Pinpoint the cell where the given text exists, returning its [X, Y] midpoint coordinate. 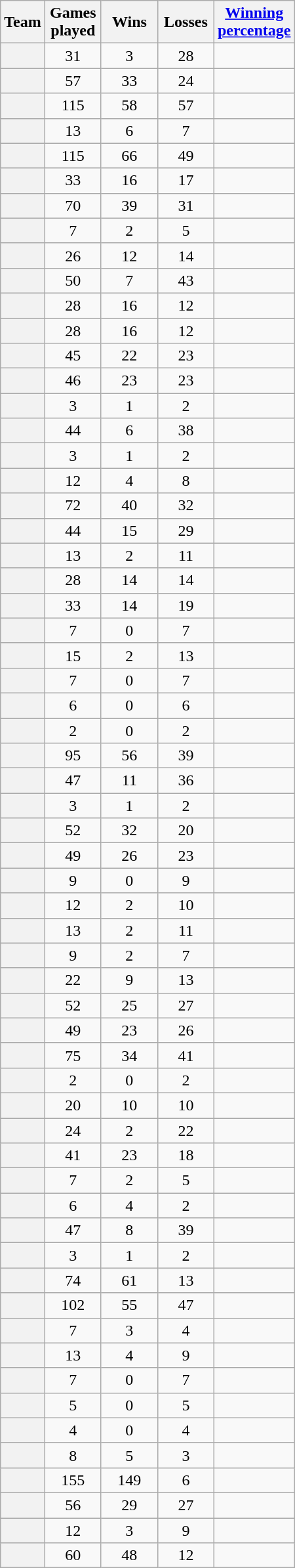
60 [73, 1556]
95 [73, 756]
17 [186, 181]
19 [186, 605]
48 [129, 1556]
34 [129, 1055]
70 [73, 206]
Losses [186, 22]
61 [129, 1280]
43 [186, 280]
46 [73, 381]
18 [186, 1156]
40 [129, 506]
155 [73, 1480]
74 [73, 1280]
Team [23, 22]
72 [73, 506]
36 [186, 781]
50 [73, 280]
45 [73, 356]
Games played [73, 22]
75 [73, 1055]
Wins [129, 22]
149 [129, 1480]
55 [129, 1305]
66 [129, 156]
Winning percentage [254, 22]
25 [129, 1005]
58 [129, 106]
102 [73, 1305]
38 [186, 431]
